Scan for the cell matching the given text and deliver its (x, y) coordinate at center. 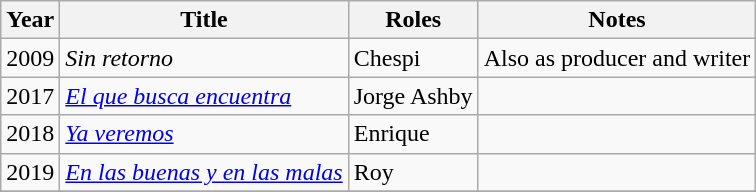
Notes (617, 20)
Sin retorno (204, 58)
2018 (30, 134)
Roles (413, 20)
Enrique (413, 134)
Title (204, 20)
Ya veremos (204, 134)
Year (30, 20)
2009 (30, 58)
Jorge Ashby (413, 96)
2017 (30, 96)
El que busca encuentra (204, 96)
2019 (30, 172)
Roy (413, 172)
Chespi (413, 58)
Also as producer and writer (617, 58)
En las buenas y en las malas (204, 172)
